Find where the given text appears and provide that cell's center as (x, y) coordinate. 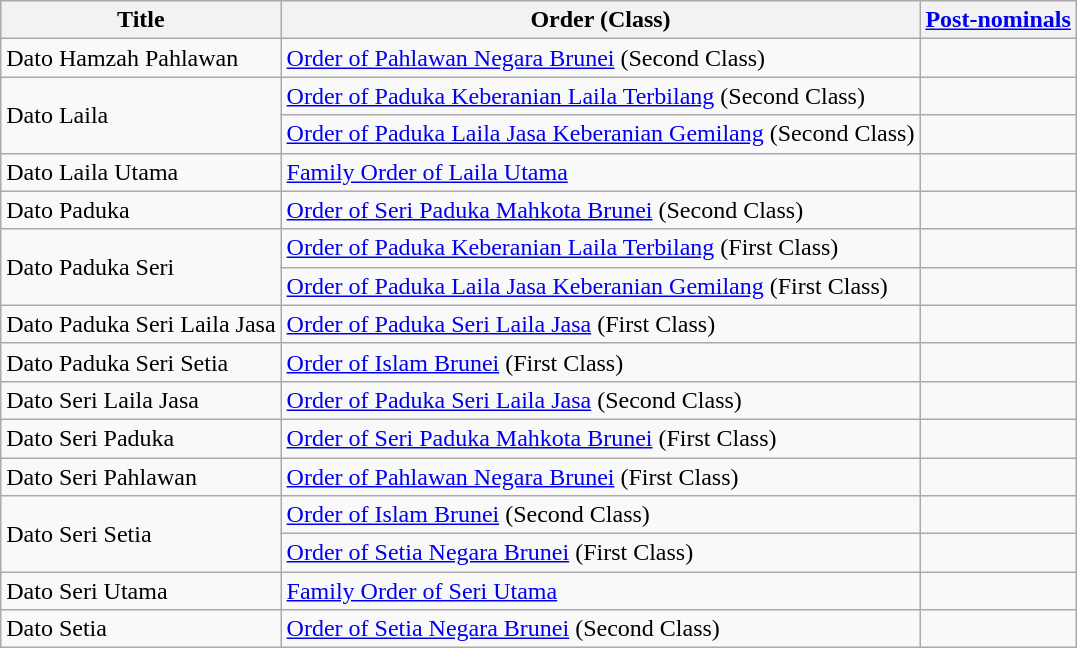
Post-nominals (998, 20)
Dato Setia (141, 629)
Order (Class) (600, 20)
Order of Paduka Laila Jasa Keberanian Gemilang (Second Class) (600, 134)
Order of Seri Paduka Mahkota Brunei (Second Class) (600, 210)
Title (141, 20)
Order of Paduka Seri Laila Jasa (First Class) (600, 324)
Dato Seri Paduka (141, 438)
Dato Hamzah Pahlawan (141, 58)
Order of Paduka Laila Jasa Keberanian Gemilang (First Class) (600, 286)
Order of Pahlawan Negara Brunei (First Class) (600, 477)
Order of Islam Brunei (First Class) (600, 362)
Order of Paduka Keberanian Laila Terbilang (Second Class) (600, 96)
Order of Setia Negara Brunei (First Class) (600, 553)
Order of Paduka Seri Laila Jasa (Second Class) (600, 400)
Dato Paduka Seri Setia (141, 362)
Dato Paduka Seri Laila Jasa (141, 324)
Family Order of Seri Utama (600, 591)
Order of Islam Brunei (Second Class) (600, 515)
Dato Seri Utama (141, 591)
Dato Seri Pahlawan (141, 477)
Family Order of Laila Utama (600, 172)
Order of Seri Paduka Mahkota Brunei (First Class) (600, 438)
Dato Laila (141, 115)
Dato Seri Setia (141, 534)
Dato Paduka Seri (141, 267)
Dato Paduka (141, 210)
Order of Paduka Keberanian Laila Terbilang (First Class) (600, 248)
Order of Pahlawan Negara Brunei (Second Class) (600, 58)
Dato Laila Utama (141, 172)
Order of Setia Negara Brunei (Second Class) (600, 629)
Dato Seri Laila Jasa (141, 400)
